For the text-containing cell, return its midpoint in (x, y) coordinate format. 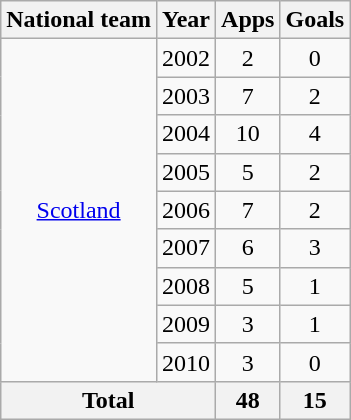
15 (315, 400)
Total (108, 400)
6 (248, 248)
2004 (186, 134)
Apps (248, 20)
National team (79, 20)
2007 (186, 248)
Scotland (79, 210)
2002 (186, 58)
2006 (186, 210)
2005 (186, 172)
Goals (315, 20)
48 (248, 400)
4 (315, 134)
10 (248, 134)
2003 (186, 96)
2009 (186, 324)
2010 (186, 362)
Year (186, 20)
2008 (186, 286)
